Provide the [X, Y] coordinate of the cell's center where the given text is located.  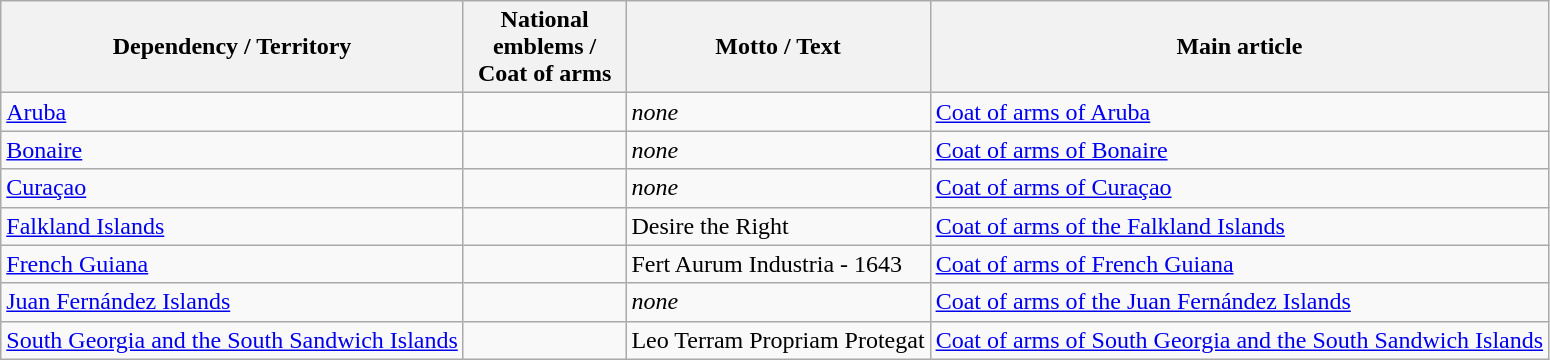
Coat of arms of Bonaire [1240, 150]
Coat of arms of Aruba [1240, 112]
Coat of arms of the Falkland Islands [1240, 226]
Leo Terram Propriam Protegat [778, 340]
Aruba [232, 112]
Desire the Right [778, 226]
Falkland Islands [232, 226]
Coat of arms of the Juan Fernández Islands [1240, 302]
Main article [1240, 47]
Juan Fernández Islands [232, 302]
National emblems / Coat of arms [544, 47]
French Guiana [232, 264]
Bonaire [232, 150]
Motto / Text [778, 47]
Dependency / Territory [232, 47]
Coat of arms of South Georgia and the South Sandwich Islands [1240, 340]
Fert Aurum Industria - 1643 [778, 264]
Coat of arms of Curaçao [1240, 188]
Curaçao [232, 188]
South Georgia and the South Sandwich Islands [232, 340]
Coat of arms of French Guiana [1240, 264]
